From the cell containing the given text, extract its center point as [x, y] coordinate. 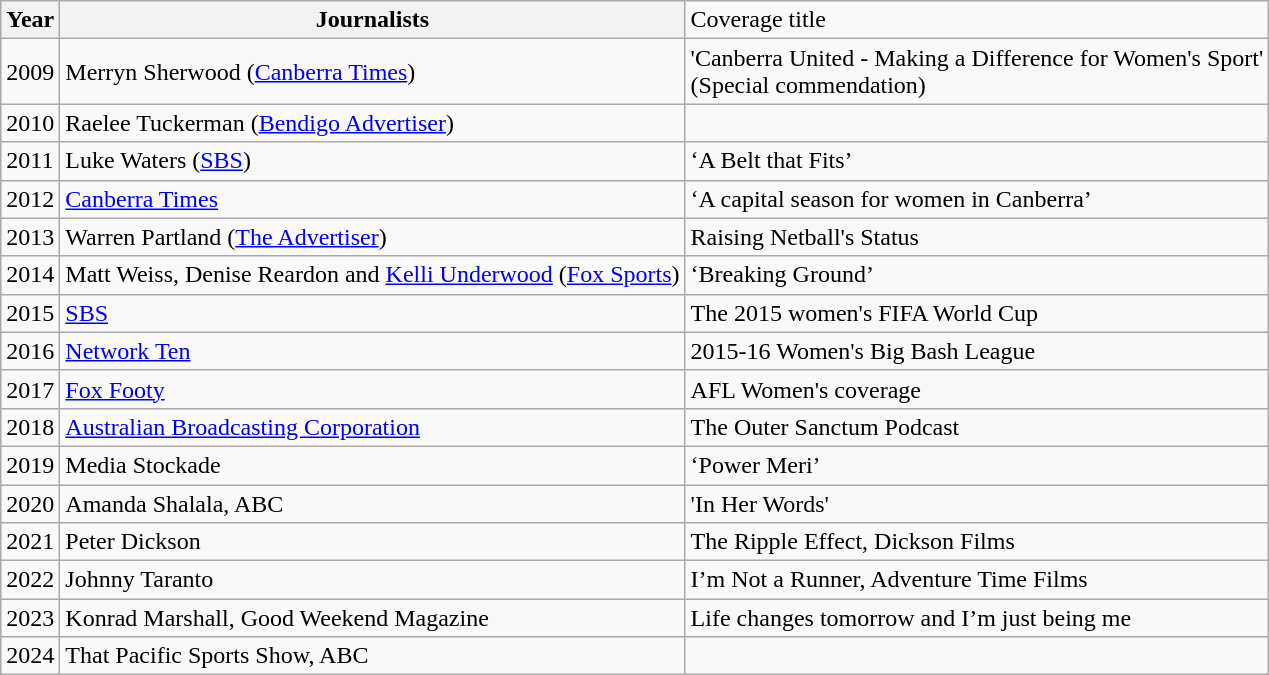
2009 [30, 72]
Peter Dickson [372, 542]
Raising Netball's Status [977, 237]
SBS [372, 313]
2014 [30, 275]
2022 [30, 580]
2020 [30, 503]
2017 [30, 389]
‘A capital season for women in Canberra’ [977, 199]
Journalists [372, 20]
2010 [30, 123]
2019 [30, 465]
2015 [30, 313]
Fox Footy [372, 389]
2018 [30, 427]
2013 [30, 237]
Australian Broadcasting Corporation [372, 427]
2012 [30, 199]
Merryn Sherwood (Canberra Times) [372, 72]
The Ripple Effect, Dickson Films [977, 542]
Warren Partland (The Advertiser) [372, 237]
‘Power Meri’ [977, 465]
That Pacific Sports Show, ABC [372, 656]
Year [30, 20]
2024 [30, 656]
The 2015 women's FIFA World Cup [977, 313]
AFL Women's coverage [977, 389]
Raelee Tuckerman (Bendigo Advertiser) [372, 123]
Johnny Taranto [372, 580]
2023 [30, 618]
‘A Belt that Fits’ [977, 161]
Network Ten [372, 351]
Life changes tomorrow and I’m just being me [977, 618]
2015-16 Women's Big Bash League [977, 351]
Konrad Marshall, Good Weekend Magazine [372, 618]
Matt Weiss, Denise Reardon and Kelli Underwood (Fox Sports) [372, 275]
‘Breaking Ground’ [977, 275]
2011 [30, 161]
The Outer Sanctum Podcast [977, 427]
Media Stockade [372, 465]
I’m Not a Runner, Adventure Time Films [977, 580]
'Canberra United - Making a Difference for Women's Sport' (Special commendation) [977, 72]
Amanda Shalala, ABC [372, 503]
2016 [30, 351]
2021 [30, 542]
'In Her Words' [977, 503]
Luke Waters (SBS) [372, 161]
Canberra Times [372, 199]
Coverage title [977, 20]
